Search for the cell housing the specified text and yield its [X, Y] center coordinate. 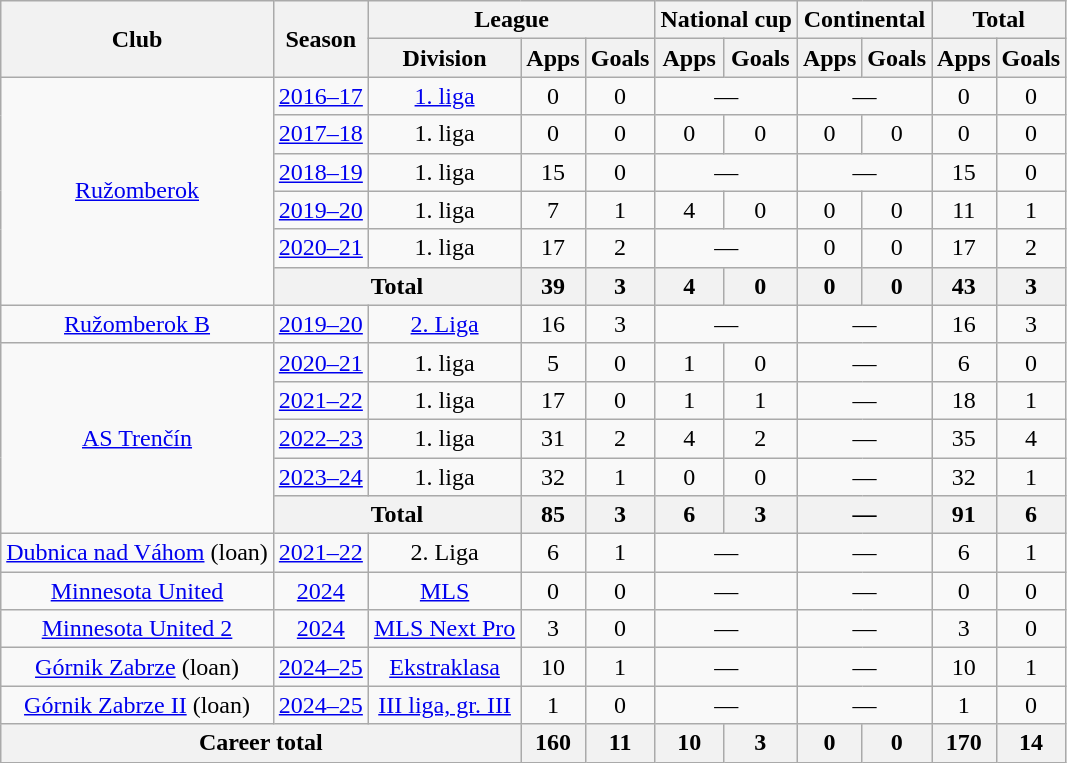
Minnesota United [138, 591]
Ružomberok [138, 191]
League [512, 20]
Ružomberok B [138, 324]
Division [444, 58]
35 [964, 438]
Continental [864, 20]
31 [553, 438]
91 [964, 515]
MLS Next Pro [444, 629]
MLS [444, 591]
2017–18 [320, 134]
14 [1031, 743]
18 [964, 400]
Górnik Zabrze (loan) [138, 667]
Club [138, 39]
160 [553, 743]
5 [553, 362]
170 [964, 743]
Ekstraklasa [444, 667]
National cup [726, 20]
Career total [261, 743]
43 [964, 286]
85 [553, 515]
Season [320, 39]
Minnesota United 2 [138, 629]
Górnik Zabrze II (loan) [138, 705]
III liga, gr. III [444, 705]
2023–24 [320, 477]
Dubnica nad Váhom (loan) [138, 553]
2016–17 [320, 96]
39 [553, 286]
7 [553, 210]
2022–23 [320, 438]
AS Trenčín [138, 438]
2018–19 [320, 172]
